Extract the (X, Y) coordinate from the center of the cell holding the provided text.  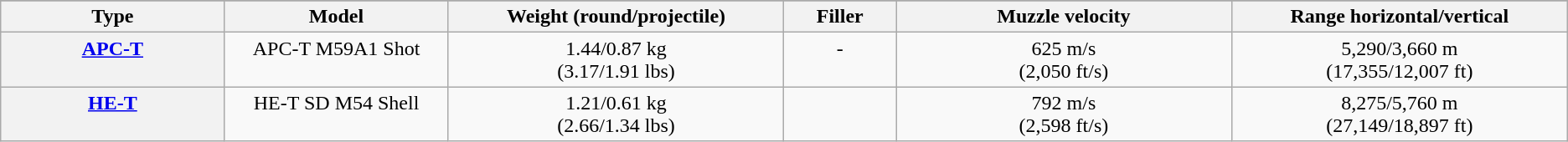
Weight (round/projectile) (616, 17)
HE-T (112, 114)
Filler (840, 17)
792 m/s(2,598 ft/s) (1064, 114)
Type (112, 17)
8,275/5,760 m(27,149/18,897 ft) (1399, 114)
- (840, 60)
625 m/s(2,050 ft/s) (1064, 60)
HE-T SD M54 Shell (337, 114)
APC-T M59A1 Shot (337, 60)
Range horizontal/vertical (1399, 17)
Muzzle velocity (1064, 17)
1.21/0.61 kg(2.66/1.34 lbs) (616, 114)
APC-T (112, 60)
5,290/3,660 m(17,355/12,007 ft) (1399, 60)
Model (337, 17)
1.44/0.87 kg(3.17/1.91 lbs) (616, 60)
